Extract the [x, y] coordinate from the center of the cell holding the provided text.  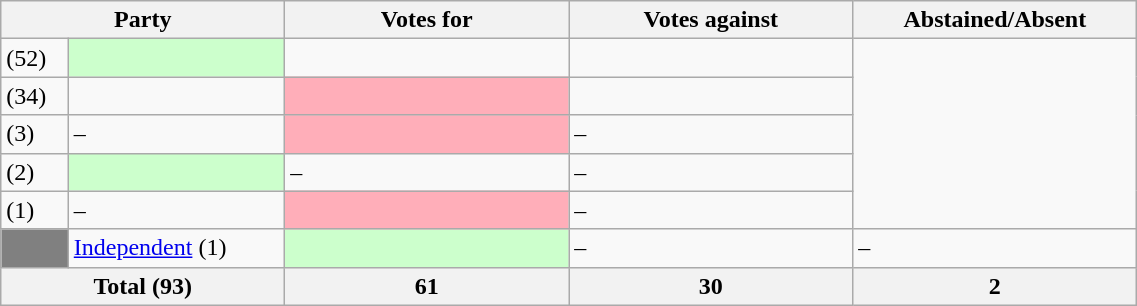
Total (93) [143, 286]
Votes for [427, 20]
30 [711, 286]
Party [143, 20]
2 [995, 286]
(52) [35, 58]
Abstained/Absent [995, 20]
Independent (1) [176, 248]
(3) [35, 134]
Votes against [711, 20]
(2) [35, 172]
(34) [35, 96]
(1) [35, 210]
61 [427, 286]
